Capture the cell that displays the provided text and extract its (x, y) central coordinate. 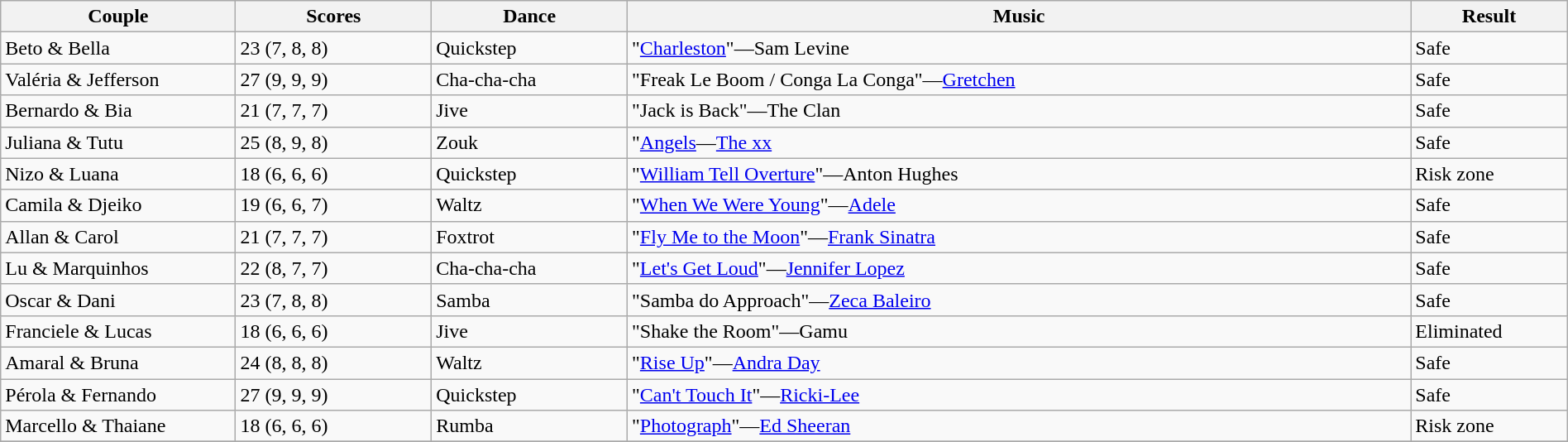
"Photograph"—Ed Sheeran (1019, 426)
Juliana & Tutu (118, 142)
"Samba do Approach"—Zeca Baleiro (1019, 300)
Lu & Marquinhos (118, 268)
19 (6, 6, 7) (334, 205)
"Charleston"—Sam Levine (1019, 48)
Couple (118, 17)
Samba (529, 300)
"Rise Up"—Andra Day (1019, 363)
Foxtrot (529, 237)
Music (1019, 17)
"Let's Get Loud"—Jennifer Lopez (1019, 268)
Oscar & Dani (118, 300)
Beto & Bella (118, 48)
Valéria & Jefferson (118, 79)
Result (1489, 17)
Allan & Carol (118, 237)
Eliminated (1489, 331)
Scores (334, 17)
22 (8, 7, 7) (334, 268)
Amaral & Bruna (118, 363)
"Freak Le Boom / Conga La Conga"—Gretchen (1019, 79)
Dance (529, 17)
Bernardo & Bia (118, 111)
"Can't Touch It"—Ricki-Lee (1019, 395)
"Angels—The xx (1019, 142)
"Jack is Back"—The Clan (1019, 111)
Rumba (529, 426)
Pérola & Fernando (118, 395)
Franciele & Lucas (118, 331)
"William Tell Overture"—Anton Hughes (1019, 174)
Marcello & Thaiane (118, 426)
24 (8, 8, 8) (334, 363)
"When We Were Young"—Adele (1019, 205)
"Fly Me to the Moon"—Frank Sinatra (1019, 237)
"Shake the Room"—Gamu (1019, 331)
25 (8, 9, 8) (334, 142)
Nizo & Luana (118, 174)
Zouk (529, 142)
Camila & Djeiko (118, 205)
